For the text-containing cell, return its midpoint in [X, Y] coordinate format. 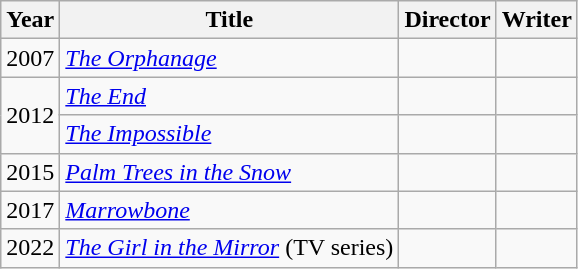
Marrowbone [230, 210]
Year [30, 20]
The Impossible [230, 134]
Palm Trees in the Snow [230, 172]
The Orphanage [230, 58]
2012 [30, 115]
2022 [30, 248]
Title [230, 20]
2015 [30, 172]
2007 [30, 58]
The Girl in the Mirror (TV series) [230, 248]
2017 [30, 210]
Writer [536, 20]
The End [230, 96]
Director [448, 20]
